Find where the given text appears and provide that cell's center as (X, Y) coordinate. 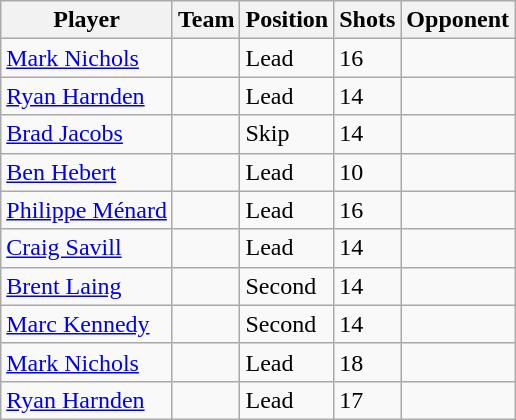
Player (87, 20)
Ben Hebert (87, 172)
Skip (287, 134)
17 (368, 400)
18 (368, 362)
Marc Kennedy (87, 324)
Brent Laing (87, 286)
Brad Jacobs (87, 134)
Philippe Ménard (87, 210)
Opponent (458, 20)
Position (287, 20)
Shots (368, 20)
Team (206, 20)
10 (368, 172)
Craig Savill (87, 248)
